Extract the [x, y] coordinate from the center of the cell holding the provided text.  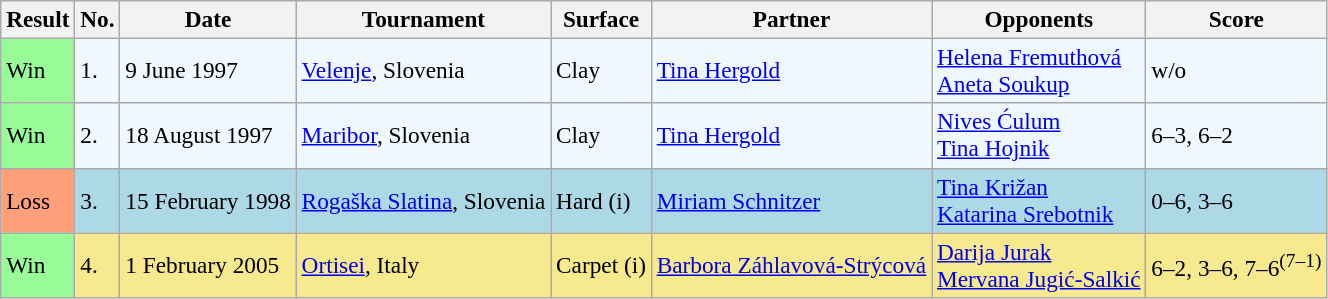
Score [1236, 19]
Helena Fremuthová Aneta Soukup [1039, 70]
4. [98, 264]
Nives Ćulum Tina Hojnik [1039, 136]
Barbora Záhlavová-Strýcová [791, 264]
15 February 1998 [208, 200]
9 June 1997 [208, 70]
Hard (i) [602, 200]
Darija Jurak Mervana Jugić-Salkić [1039, 264]
Tina Križan Katarina Srebotnik [1039, 200]
6–2, 3–6, 7–6(7–1) [1236, 264]
Result [38, 19]
2. [98, 136]
Loss [38, 200]
Surface [602, 19]
Ortisei, Italy [423, 264]
Miriam Schnitzer [791, 200]
Date [208, 19]
w/o [1236, 70]
Rogaška Slatina, Slovenia [423, 200]
1. [98, 70]
1 February 2005 [208, 264]
18 August 1997 [208, 136]
No. [98, 19]
Opponents [1039, 19]
Velenje, Slovenia [423, 70]
Maribor, Slovenia [423, 136]
Tournament [423, 19]
0–6, 3–6 [1236, 200]
Carpet (i) [602, 264]
Partner [791, 19]
6–3, 6–2 [1236, 136]
3. [98, 200]
